Provide the [X, Y] coordinate of the cell's center where the given text is located.  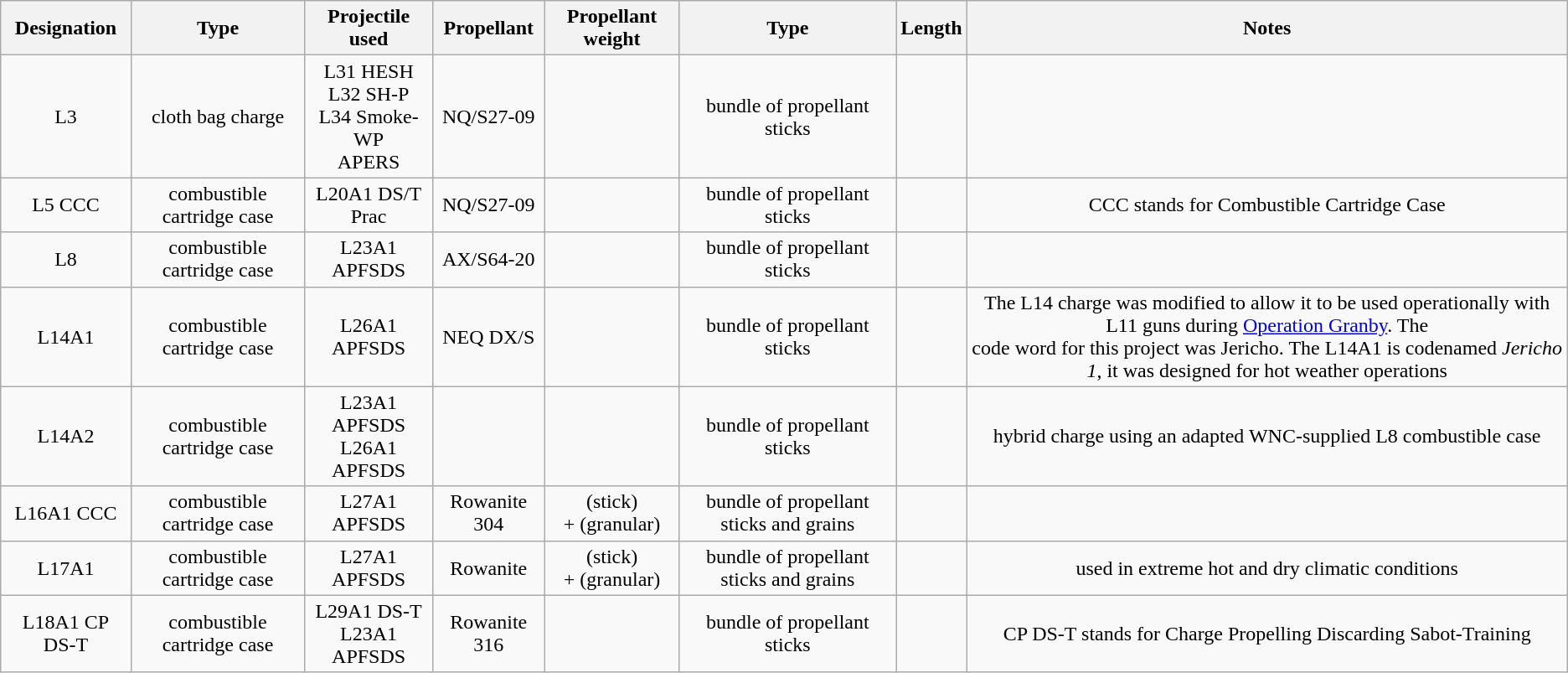
Rowanite 316 [488, 634]
L14A2 [66, 436]
L23A1 APFSDSL26A1 APFSDS [369, 436]
L3 [66, 116]
L14A1 [66, 337]
hybrid charge using an adapted WNC-supplied L8 combustible case [1266, 436]
L16A1 CCC [66, 513]
L18A1 CP DS-T [66, 634]
L20A1 DS/T Prac [369, 204]
Rowanite 304 [488, 513]
Propellant weight [611, 28]
Projectile used [369, 28]
Notes [1266, 28]
L5 CCC [66, 204]
AX/S64-20 [488, 260]
L31 HESHL32 SH-PL34 Smoke-WPAPERS [369, 116]
L17A1 [66, 568]
NEQ DX/S [488, 337]
L29A1 DS-TL23A1 APFSDS [369, 634]
CCC stands for Combustible Cartridge Case [1266, 204]
Propellant [488, 28]
L26A1 APFSDS [369, 337]
L23A1 APFSDS [369, 260]
cloth bag charge [218, 116]
Designation [66, 28]
L8 [66, 260]
Length [931, 28]
used in extreme hot and dry climatic conditions [1266, 568]
CP DS-T stands for Charge Propelling Discarding Sabot-Training [1266, 634]
Rowanite [488, 568]
